Identify which cell holds the provided text, then report its [X, Y] central coordinate. 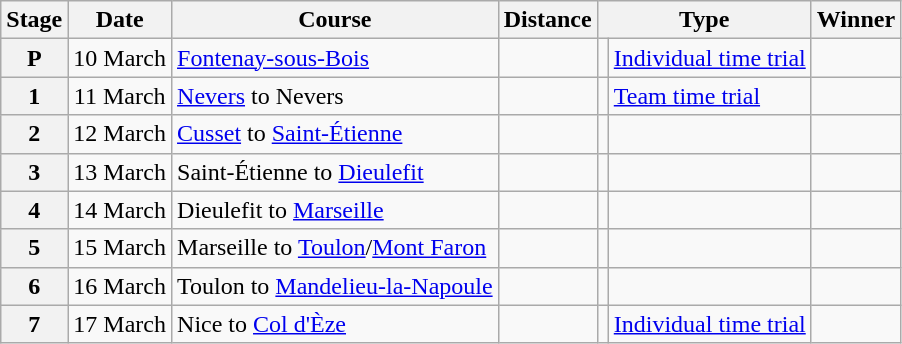
6 [34, 286]
16 March [120, 286]
Type [704, 20]
Nice to Col d'Èze [336, 324]
10 March [120, 58]
Marseille to Toulon/Mont Faron [336, 248]
11 March [120, 96]
Date [120, 20]
12 March [120, 134]
Winner [856, 20]
Team time trial [710, 96]
Toulon to Mandelieu-la-Napoule [336, 286]
Fontenay-sous-Bois [336, 58]
15 March [120, 248]
2 [34, 134]
Dieulefit to Marseille [336, 210]
17 March [120, 324]
5 [34, 248]
13 March [120, 172]
Distance [548, 20]
Nevers to Nevers [336, 96]
Stage [34, 20]
Course [336, 20]
4 [34, 210]
14 March [120, 210]
1 [34, 96]
Cusset to Saint-Étienne [336, 134]
P [34, 58]
7 [34, 324]
Saint-Étienne to Dieulefit [336, 172]
3 [34, 172]
